Search for the cell housing the specified text and yield its [x, y] center coordinate. 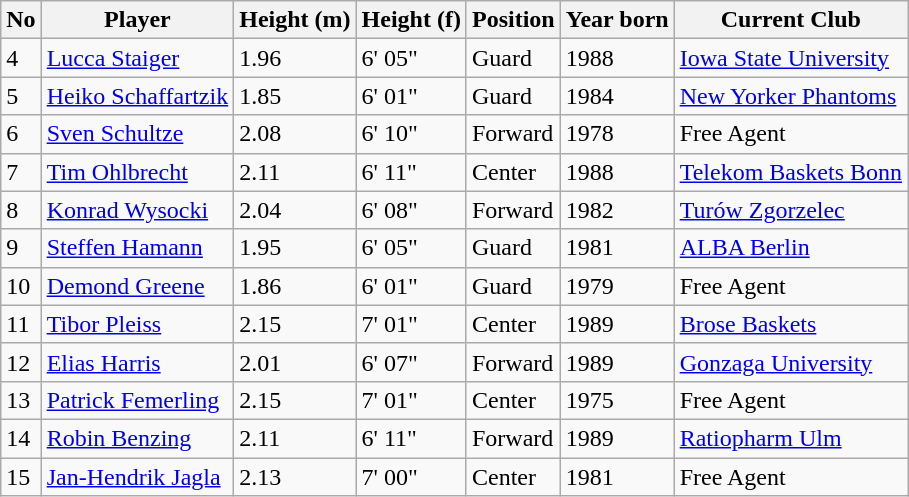
14 [21, 438]
Lucca Staiger [138, 58]
New Yorker Phantoms [790, 96]
8 [21, 210]
Heiko Schaffartzik [138, 96]
No [21, 20]
Jan-Hendrik Jagla [138, 477]
Steffen Hamann [138, 248]
5 [21, 96]
Gonzaga University [790, 362]
Telekom Baskets Bonn [790, 172]
1984 [617, 96]
Player [138, 20]
6' 07" [411, 362]
Patrick Femerling [138, 400]
1982 [617, 210]
Robin Benzing [138, 438]
Demond Greene [138, 286]
7' 00" [411, 477]
11 [21, 324]
Height (f) [411, 20]
1.85 [295, 96]
Tim Ohlbrecht [138, 172]
Height (m) [295, 20]
2.13 [295, 477]
1975 [617, 400]
Ratiopharm Ulm [790, 438]
10 [21, 286]
Brose Baskets [790, 324]
6 [21, 134]
9 [21, 248]
12 [21, 362]
Konrad Wysocki [138, 210]
4 [21, 58]
2.04 [295, 210]
Iowa State University [790, 58]
Elias Harris [138, 362]
2.08 [295, 134]
Position [513, 20]
6' 08" [411, 210]
Year born [617, 20]
7 [21, 172]
ALBA Berlin [790, 248]
Current Club [790, 20]
1978 [617, 134]
Turów Zgorzelec [790, 210]
1.86 [295, 286]
15 [21, 477]
1979 [617, 286]
1.96 [295, 58]
2.01 [295, 362]
13 [21, 400]
1.95 [295, 248]
6' 10" [411, 134]
Tibor Pleiss [138, 324]
Sven Schultze [138, 134]
